For the text-containing cell, return its midpoint in [x, y] coordinate format. 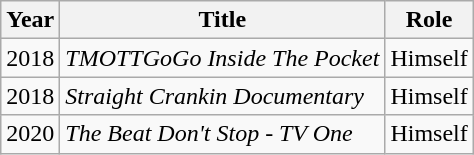
Year [30, 20]
TMOTTGoGo Inside The Pocket [222, 58]
2020 [30, 134]
Role [429, 20]
Title [222, 20]
The Beat Don't Stop - TV One [222, 134]
Straight Crankin Documentary [222, 96]
